Search for the cell housing the specified text and yield its (X, Y) center coordinate. 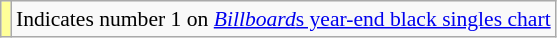
Indicates number 1 on Billboards year-end black singles chart (284, 19)
